Return the (X, Y) coordinate for the center point of the cell that contains the specified text.  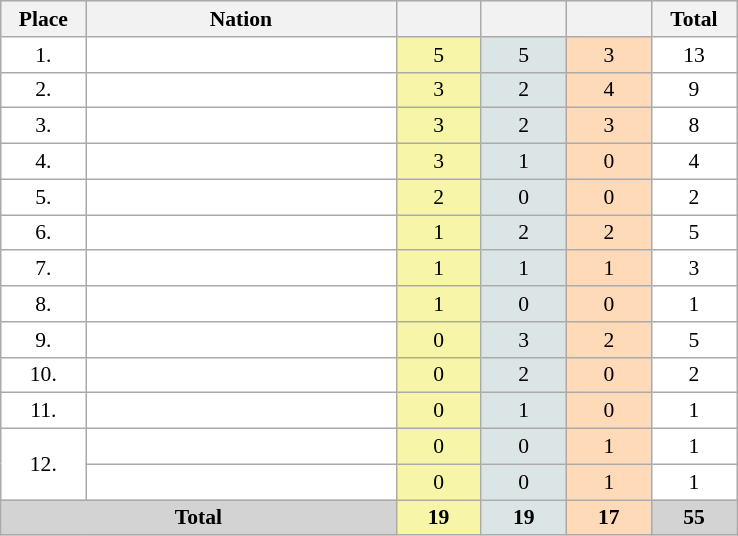
9 (694, 90)
6. (44, 233)
2. (44, 90)
11. (44, 411)
5. (44, 197)
9. (44, 340)
Nation (241, 19)
7. (44, 269)
4. (44, 162)
10. (44, 375)
8. (44, 304)
Place (44, 19)
3. (44, 126)
13 (694, 55)
1. (44, 55)
17 (608, 518)
12. (44, 464)
55 (694, 518)
8 (694, 126)
